Identify which cell holds the provided text, then report its [X, Y] central coordinate. 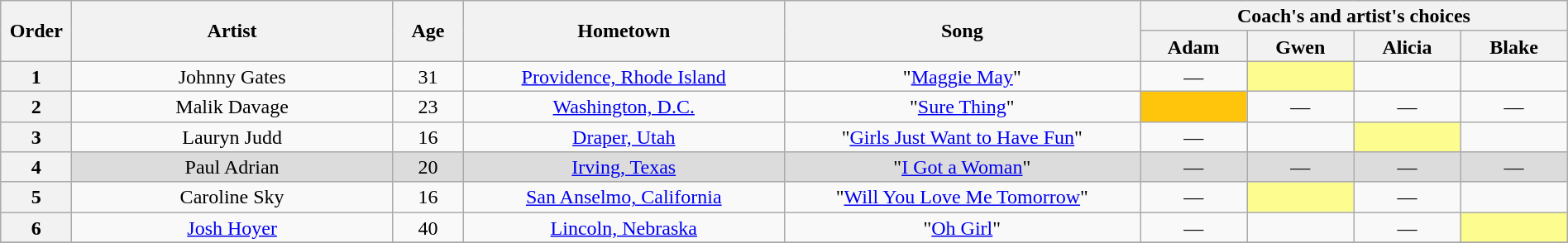
5 [36, 197]
Blake [1513, 46]
Age [428, 31]
Lauryn Judd [232, 137]
Artist [232, 31]
1 [36, 76]
Alicia [1408, 46]
Josh Hoyer [232, 228]
Hometown [624, 31]
Washington, D.C. [624, 106]
Irving, Texas [624, 167]
Order [36, 31]
San Anselmo, California [624, 197]
Adam [1194, 46]
Malik Davage [232, 106]
31 [428, 76]
"Girls Just Want to Have Fun" [963, 137]
4 [36, 167]
Lincoln, Nebraska [624, 228]
"Will You Love Me Tomorrow" [963, 197]
20 [428, 167]
Coach's and artist's choices [1355, 17]
Song [963, 31]
3 [36, 137]
Johnny Gates [232, 76]
Gwen [1300, 46]
Draper, Utah [624, 137]
"Oh Girl" [963, 228]
Caroline Sky [232, 197]
"I Got a Woman" [963, 167]
Providence, Rhode Island [624, 76]
23 [428, 106]
Paul Adrian [232, 167]
40 [428, 228]
6 [36, 228]
"Maggie May" [963, 76]
2 [36, 106]
"Sure Thing" [963, 106]
